Capture the cell that displays the provided text and extract its [X, Y] central coordinate. 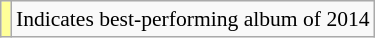
Indicates best-performing album of 2014 [193, 19]
